Determine the [x, y] coordinate at the center of the cell enclosing the given text.  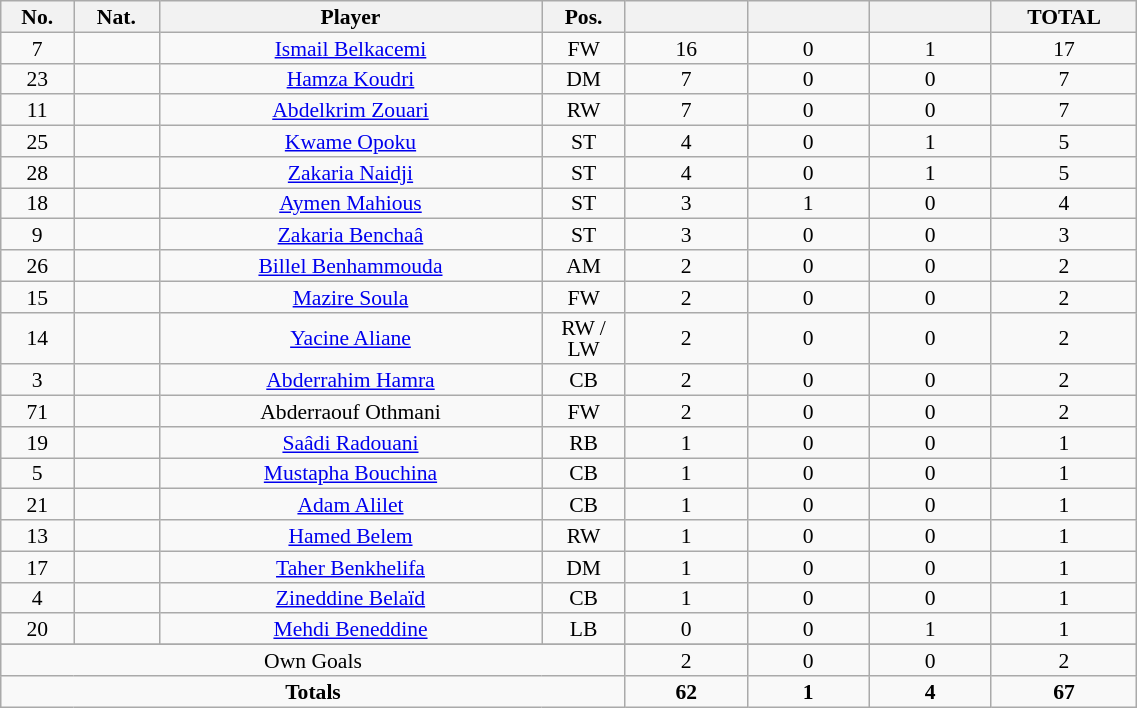
28 [38, 172]
71 [38, 412]
23 [38, 78]
AM [584, 266]
Adam Alilet [350, 504]
Zakaria Naidji [350, 172]
Yacine Aliane [350, 338]
Own Goals [313, 660]
Aymen Mahious [350, 204]
21 [38, 504]
Totals [313, 692]
Kwame Opoku [350, 142]
Taher Benkhelifa [350, 566]
Zineddine Belaïd [350, 598]
25 [38, 142]
Mustapha Bouchina [350, 474]
Nat. [116, 16]
RB [584, 442]
Saâdi Radouani [350, 442]
TOTAL [1064, 16]
15 [38, 296]
13 [38, 536]
Player [350, 16]
14 [38, 338]
LB [584, 630]
Billel Benhammouda [350, 266]
26 [38, 266]
Pos. [584, 16]
No. [38, 16]
Mazire Soula [350, 296]
Ismail Belkacemi [350, 48]
16 [686, 48]
9 [38, 234]
20 [38, 630]
Hamza Koudri [350, 78]
19 [38, 442]
Hamed Belem [350, 536]
Mehdi Beneddine [350, 630]
67 [1064, 692]
62 [686, 692]
Abderrahim Hamra [350, 380]
Abderraouf Othmani [350, 412]
RW / LW [584, 338]
11 [38, 110]
18 [38, 204]
Zakaria Benchaâ [350, 234]
Abdelkrim Zouari [350, 110]
